Capture the cell that displays the provided text and extract its [x, y] central coordinate. 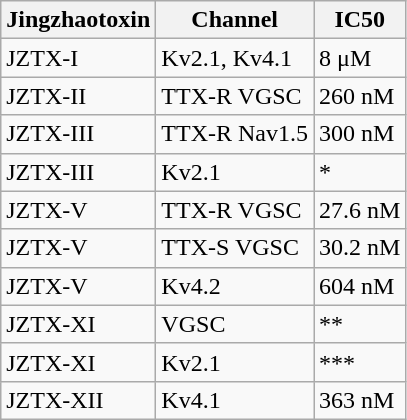
604 nM [360, 286]
30.2 nM [360, 248]
260 nM [360, 96]
JZTX-XII [78, 400]
VGSC [235, 324]
Kv2.1, Kv4.1 [235, 58]
27.6 nM [360, 210]
Kv4.2 [235, 286]
8 μM [360, 58]
300 nM [360, 134]
Channel [235, 20]
Kv4.1 [235, 400]
* [360, 172]
JZTX-II [78, 96]
** [360, 324]
Jingzhaotoxin [78, 20]
JZTX-I [78, 58]
TTX-S VGSC [235, 248]
TTX-R Nav1.5 [235, 134]
*** [360, 362]
IC50 [360, 20]
363 nM [360, 400]
